Pinpoint the cell where the given text exists, returning its [x, y] midpoint coordinate. 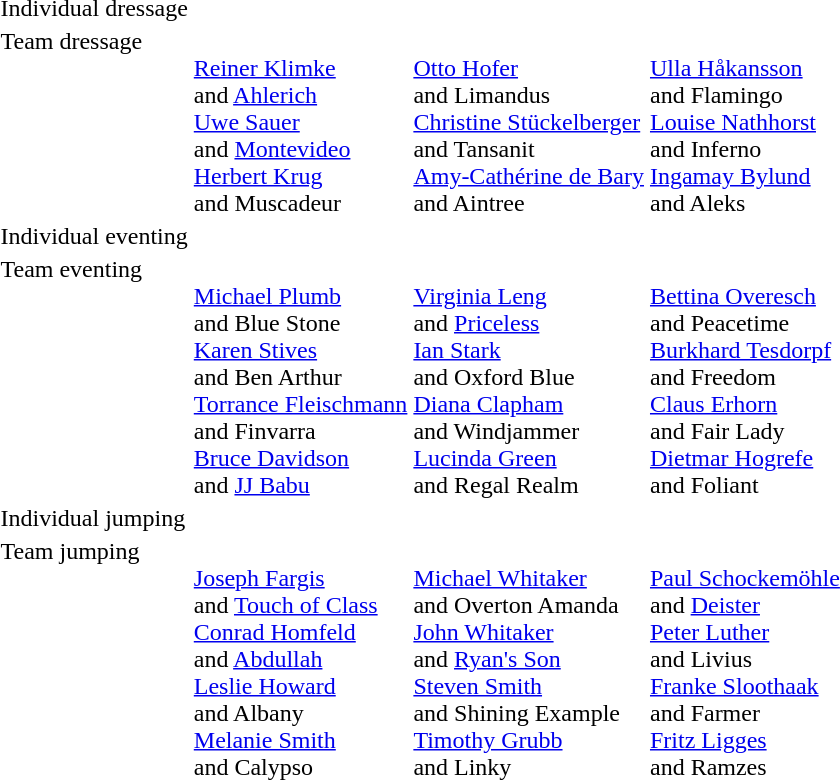
Otto Hofer and Limandus Christine Stückelberger and Tansanit Amy-Cathérine de Bary and Aintree [529, 122]
Michael Plumb and Blue Stone Karen Stives and Ben Arthur Torrance Fleischmann and Finvarra Bruce Davidson and JJ Babu [300, 377]
Virginia Leng and Priceless Ian Stark and Oxford Blue Diana Clapham and Windjammer Lucinda Green and Regal Realm [529, 377]
Reiner Klimke and Ahlerich Uwe Sauer and Montevideo Herbert Krug and Muscadeur [300, 122]
